Locate the cell with the specified text and output its [x, y] center coordinate. 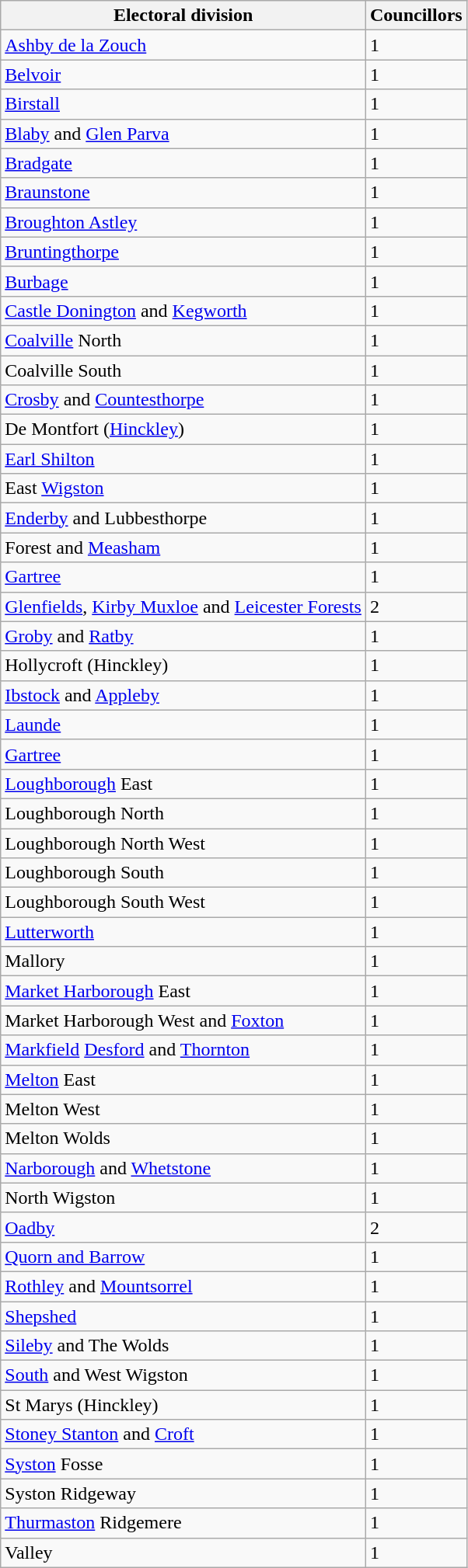
Bruntingthorpe [183, 252]
Syston Ridgeway [183, 1493]
Market Harborough West and Foxton [183, 1020]
Braunstone [183, 193]
Narborough and Whetstone [183, 1168]
South and West Wigston [183, 1375]
Forest and Measham [183, 548]
Loughborough South West [183, 902]
Sileby and The Wolds [183, 1346]
Markfield Desford and Thornton [183, 1050]
North Wigston [183, 1198]
Melton Wolds [183, 1139]
Quorn and Barrow [183, 1257]
Syston Fosse [183, 1464]
Loughborough North West [183, 843]
Ashby de la Zouch [183, 45]
Enderby and Lubbesthorpe [183, 518]
Oadby [183, 1227]
Stoney Stanton and Croft [183, 1434]
Coalville South [183, 370]
Lutterworth [183, 932]
Coalville North [183, 340]
East Wigston [183, 488]
Loughborough North [183, 813]
Glenfields, Kirby Muxloe and Leicester Forests [183, 607]
Castle Donington and Kegworth [183, 311]
Launde [183, 725]
Loughborough South [183, 873]
St Marys (Hinckley) [183, 1405]
Earl Shilton [183, 459]
Belvoir [183, 75]
Groby and Ratby [183, 636]
Crosby and Countesthorpe [183, 400]
Thurmaston Ridgemere [183, 1523]
Councillors [416, 16]
Rothley and Mountsorrel [183, 1286]
Blaby and Glen Parva [183, 134]
Ibstock and Appleby [183, 695]
Melton West [183, 1109]
Market Harborough East [183, 991]
Shepshed [183, 1316]
Melton East [183, 1080]
De Montfort (Hinckley) [183, 429]
Mallory [183, 961]
Broughton Astley [183, 222]
Birstall [183, 104]
Loughborough East [183, 784]
Hollycroft (Hinckley) [183, 666]
Valley [183, 1552]
Burbage [183, 281]
Bradgate [183, 163]
Electoral division [183, 16]
